For the text-containing cell, return its midpoint in (x, y) coordinate format. 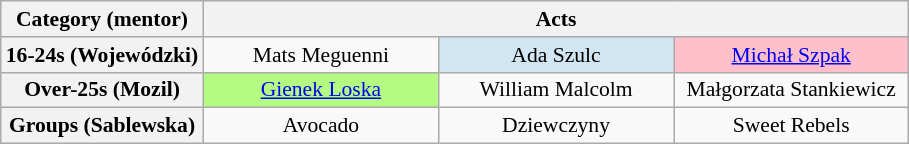
16-24s (Wojewódzki) (102, 55)
Ada Szulc (556, 55)
Michał Szpak (792, 55)
Mats Meguenni (320, 55)
Groups (Sablewska) (102, 126)
Gienek Loska (320, 90)
William Malcolm (556, 90)
Małgorzata Stankiewicz (792, 90)
Avocado (320, 126)
Over-25s (Mozil) (102, 90)
Dziewczyny (556, 126)
Category (mentor) (102, 19)
Sweet Rebels (792, 126)
Acts (556, 19)
